Capture the cell that displays the provided text and extract its [x, y] central coordinate. 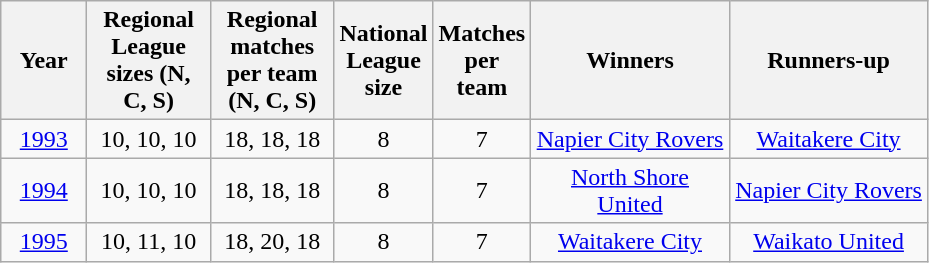
10, 11, 10 [149, 242]
Regional League sizes (N, C, S) [149, 60]
1994 [44, 190]
1993 [44, 139]
18, 20, 18 [272, 242]
Winners [630, 60]
Regional matches per team (N, C, S) [272, 60]
Runners-up [828, 60]
1995 [44, 242]
Matches per team [482, 60]
Year [44, 60]
National League size [384, 60]
North Shore United [630, 190]
Waikato United [828, 242]
